Locate the cell with the specified text and output its (X, Y) center coordinate. 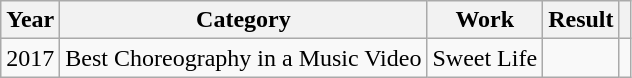
Result (581, 20)
Sweet Life (485, 58)
Best Choreography in a Music Video (244, 58)
Work (485, 20)
2017 (30, 58)
Category (244, 20)
Year (30, 20)
